From the cell containing the given text, extract its center point as [x, y] coordinate. 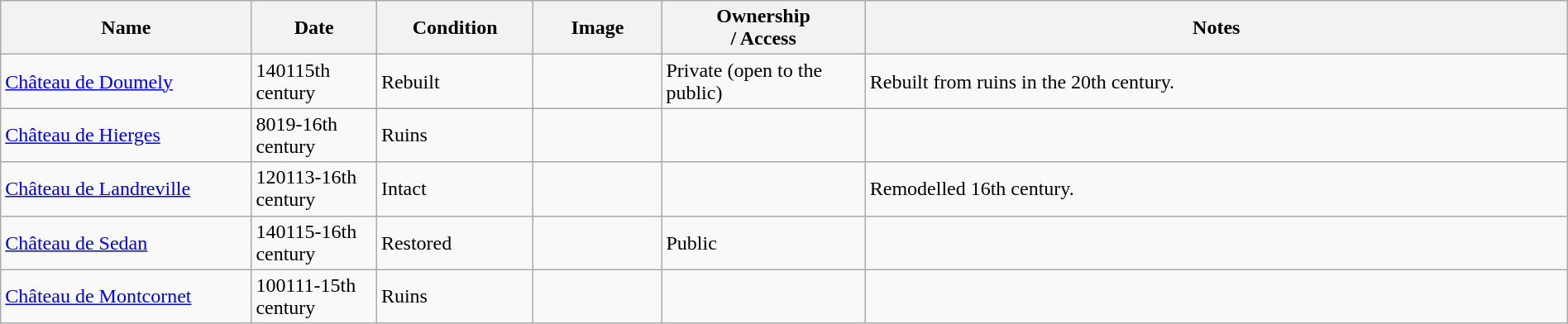
Private (open to the public) [763, 81]
Rebuilt from ruins in the 20th century. [1216, 81]
Name [126, 28]
8019-16th century [314, 136]
Notes [1216, 28]
Château de Montcornet [126, 296]
Ownership/ Access [763, 28]
140115th century [314, 81]
Image [597, 28]
Restored [455, 243]
Public [763, 243]
Château de Doumely [126, 81]
Intact [455, 188]
Château de Hierges [126, 136]
120113-16th century [314, 188]
140115-16th century [314, 243]
Château de Landreville [126, 188]
Condition [455, 28]
Date [314, 28]
100111-15th century [314, 296]
Rebuilt [455, 81]
Remodelled 16th century. [1216, 188]
Château de Sedan [126, 243]
